From the cell containing the given text, extract its center point as [X, Y] coordinate. 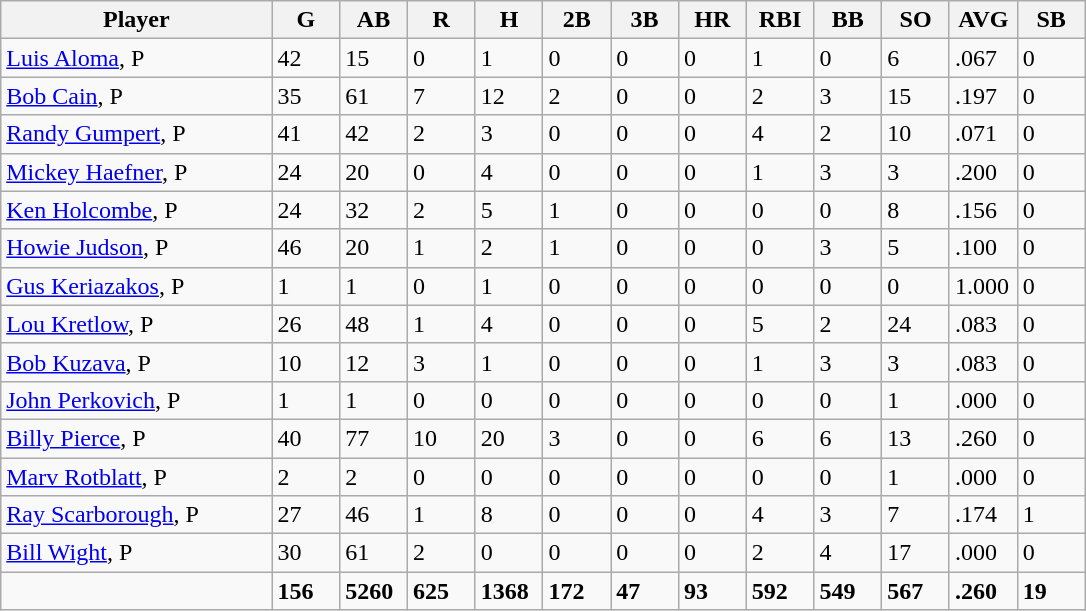
47 [645, 591]
SB [1051, 20]
Ken Holcombe, P [136, 210]
.067 [983, 58]
93 [712, 591]
19 [1051, 591]
Player [136, 20]
41 [306, 134]
Bob Kuzava, P [136, 362]
John Perkovich, P [136, 400]
Ray Scarborough, P [136, 515]
48 [374, 324]
.156 [983, 210]
35 [306, 96]
2B [577, 20]
H [509, 20]
26 [306, 324]
30 [306, 553]
32 [374, 210]
.197 [983, 96]
5260 [374, 591]
Randy Gumpert, P [136, 134]
3B [645, 20]
172 [577, 591]
1.000 [983, 286]
.200 [983, 172]
13 [916, 438]
.100 [983, 248]
Bill Wight, P [136, 553]
27 [306, 515]
Lou Kretlow, P [136, 324]
625 [441, 591]
Marv Rotblatt, P [136, 477]
RBI [780, 20]
Howie Judson, P [136, 248]
Bob Cain, P [136, 96]
.174 [983, 515]
AB [374, 20]
77 [374, 438]
HR [712, 20]
Gus Keriazakos, P [136, 286]
AVG [983, 20]
Billy Pierce, P [136, 438]
Mickey Haefner, P [136, 172]
1368 [509, 591]
40 [306, 438]
Luis Aloma, P [136, 58]
549 [848, 591]
567 [916, 591]
592 [780, 591]
BB [848, 20]
17 [916, 553]
R [441, 20]
G [306, 20]
.071 [983, 134]
156 [306, 591]
SO [916, 20]
